Output the [X, Y] coordinate of the center of the cell containing the given text.  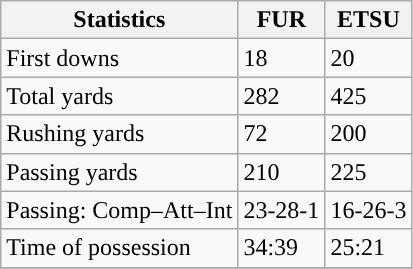
Total yards [120, 96]
ETSU [368, 20]
Time of possession [120, 248]
18 [282, 58]
First downs [120, 58]
Statistics [120, 20]
Rushing yards [120, 134]
225 [368, 172]
16-26-3 [368, 210]
20 [368, 58]
210 [282, 172]
23-28-1 [282, 210]
25:21 [368, 248]
72 [282, 134]
Passing: Comp–Att–Int [120, 210]
Passing yards [120, 172]
425 [368, 96]
FUR [282, 20]
200 [368, 134]
34:39 [282, 248]
282 [282, 96]
